For the text-containing cell, return its midpoint in [X, Y] coordinate format. 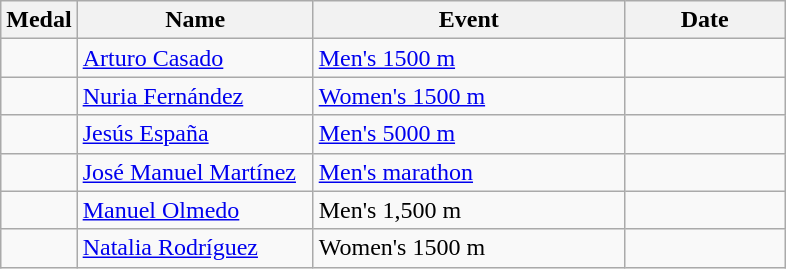
José Manuel Martínez [195, 172]
Men's marathon [468, 172]
Medal [39, 20]
Name [195, 20]
Men's 5000 m [468, 134]
Event [468, 20]
Natalia Rodríguez [195, 248]
Manuel Olmedo [195, 210]
Arturo Casado [195, 58]
Nuria Fernández [195, 96]
Men's 1500 m [468, 58]
Date [704, 20]
Jesús España [195, 134]
Men's 1,500 m [468, 210]
